Capture the cell that displays the provided text and extract its [X, Y] central coordinate. 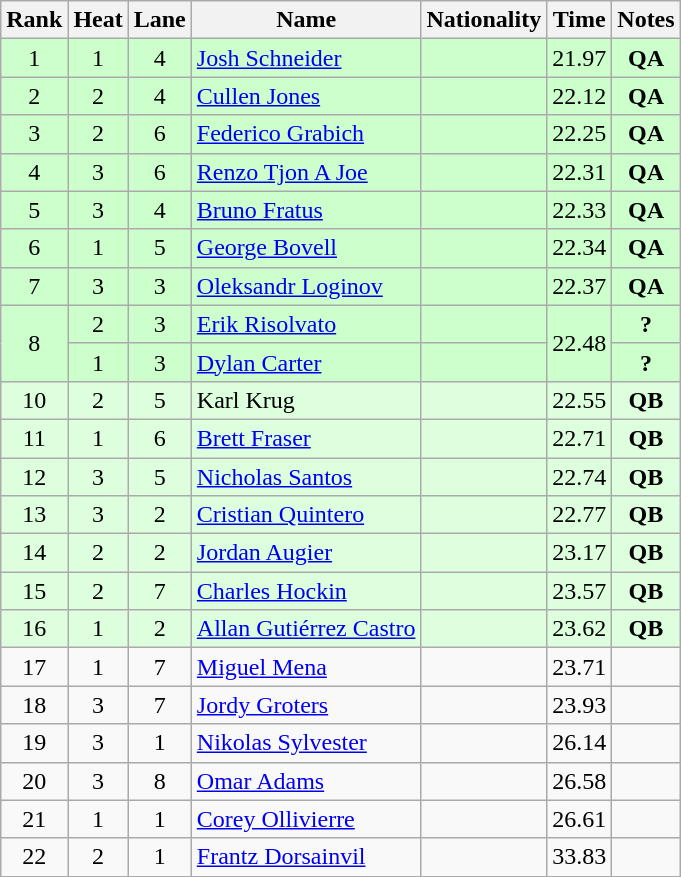
23.62 [580, 629]
22.55 [580, 400]
12 [34, 477]
Josh Schneider [306, 58]
Omar Adams [306, 781]
22.74 [580, 477]
22.34 [580, 248]
22.48 [580, 343]
Cullen Jones [306, 96]
Charles Hockin [306, 591]
26.14 [580, 743]
22.31 [580, 172]
Jordan Augier [306, 553]
Miguel Mena [306, 667]
Heat [98, 20]
Nationality [484, 20]
Jordy Groters [306, 705]
17 [34, 667]
George Bovell [306, 248]
15 [34, 591]
22.33 [580, 210]
11 [34, 438]
23.17 [580, 553]
Nicholas Santos [306, 477]
10 [34, 400]
16 [34, 629]
33.83 [580, 857]
Dylan Carter [306, 362]
Notes [646, 20]
20 [34, 781]
22.12 [580, 96]
21.97 [580, 58]
Karl Krug [306, 400]
Bruno Fratus [306, 210]
Oleksandr Loginov [306, 286]
21 [34, 819]
Federico Grabich [306, 134]
26.58 [580, 781]
22.37 [580, 286]
Name [306, 20]
22.71 [580, 438]
26.61 [580, 819]
Corey Ollivierre [306, 819]
Nikolas Sylvester [306, 743]
13 [34, 515]
14 [34, 553]
23.57 [580, 591]
22.77 [580, 515]
22.25 [580, 134]
Rank [34, 20]
Allan Gutiérrez Castro [306, 629]
18 [34, 705]
Frantz Dorsainvil [306, 857]
Lane [160, 20]
Erik Risolvato [306, 324]
23.93 [580, 705]
23.71 [580, 667]
Cristian Quintero [306, 515]
22 [34, 857]
Time [580, 20]
Brett Fraser [306, 438]
19 [34, 743]
Renzo Tjon A Joe [306, 172]
